Determine the (x, y) coordinate at the center of the cell enclosing the given text.  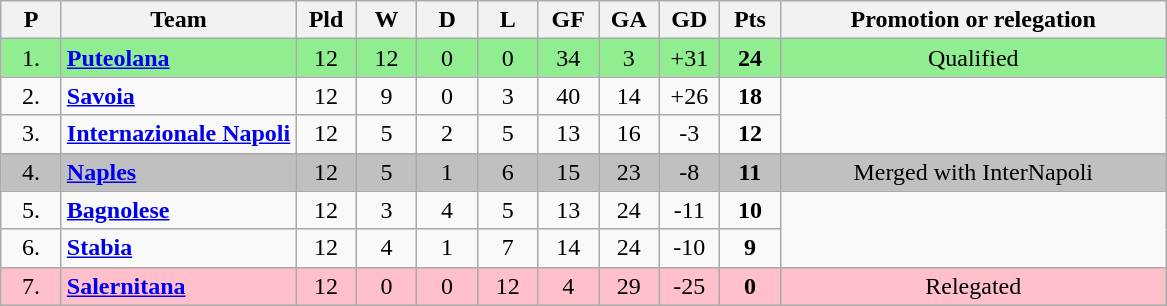
1. (32, 58)
-11 (690, 210)
Puteolana (178, 58)
40 (568, 96)
W (386, 20)
10 (750, 210)
Pts (750, 20)
23 (630, 172)
Relegated (973, 286)
7 (508, 248)
P (32, 20)
15 (568, 172)
GA (630, 20)
Naples (178, 172)
+31 (690, 58)
-10 (690, 248)
7. (32, 286)
6. (32, 248)
2 (448, 134)
4. (32, 172)
D (448, 20)
-3 (690, 134)
Savoia (178, 96)
Stabia (178, 248)
-8 (690, 172)
Bagnolese (178, 210)
-25 (690, 286)
5. (32, 210)
18 (750, 96)
GD (690, 20)
34 (568, 58)
Promotion or relegation (973, 20)
Team (178, 20)
Merged with InterNapoli (973, 172)
29 (630, 286)
Qualified (973, 58)
11 (750, 172)
Salernitana (178, 286)
6 (508, 172)
2. (32, 96)
3. (32, 134)
GF (568, 20)
L (508, 20)
+26 (690, 96)
Internazionale Napoli (178, 134)
16 (630, 134)
Pld (326, 20)
